Detect which cell encompasses the target text, then output its (x, y) center coordinate. 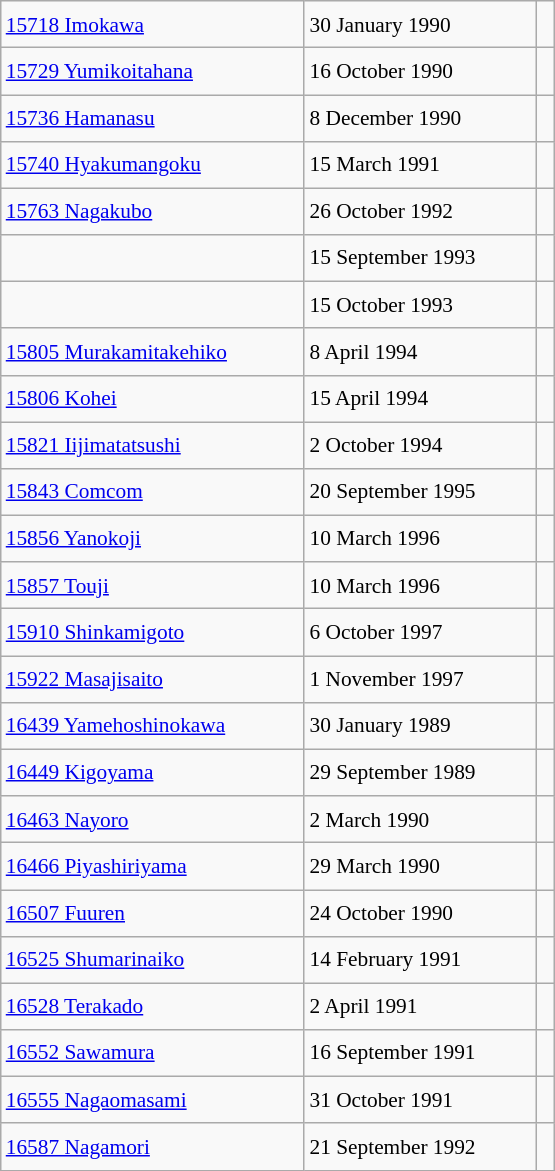
1 November 1997 (420, 680)
24 October 1990 (420, 914)
16449 Kigoyama (153, 772)
15856 Yanokoji (153, 538)
15910 Shinkamigoto (153, 632)
16525 Shumarinaiko (153, 960)
15843 Comcom (153, 492)
16507 Fuuren (153, 914)
31 October 1991 (420, 1100)
16 September 1991 (420, 1054)
8 April 1994 (420, 352)
15 October 1993 (420, 306)
16552 Sawamura (153, 1054)
16587 Nagamori (153, 1146)
16555 Nagaomasami (153, 1100)
2 April 1991 (420, 1006)
16 October 1990 (420, 72)
15729 Yumikoitahana (153, 72)
30 January 1989 (420, 726)
15763 Nagakubo (153, 212)
30 January 1990 (420, 24)
26 October 1992 (420, 212)
15 March 1991 (420, 164)
21 September 1992 (420, 1146)
15740 Hyakumangoku (153, 164)
8 December 1990 (420, 118)
15806 Kohei (153, 398)
16528 Terakado (153, 1006)
15821 Iijimatatsushi (153, 446)
15 April 1994 (420, 398)
16463 Nayoro (153, 820)
14 February 1991 (420, 960)
2 October 1994 (420, 446)
29 March 1990 (420, 866)
16466 Piyashiriyama (153, 866)
15 September 1993 (420, 258)
15857 Touji (153, 586)
15922 Masajisaito (153, 680)
15718 Imokawa (153, 24)
15805 Murakamitakehiko (153, 352)
16439 Yamehoshinokawa (153, 726)
15736 Hamanasu (153, 118)
2 March 1990 (420, 820)
29 September 1989 (420, 772)
6 October 1997 (420, 632)
20 September 1995 (420, 492)
